Search for the cell housing the specified text and yield its [x, y] center coordinate. 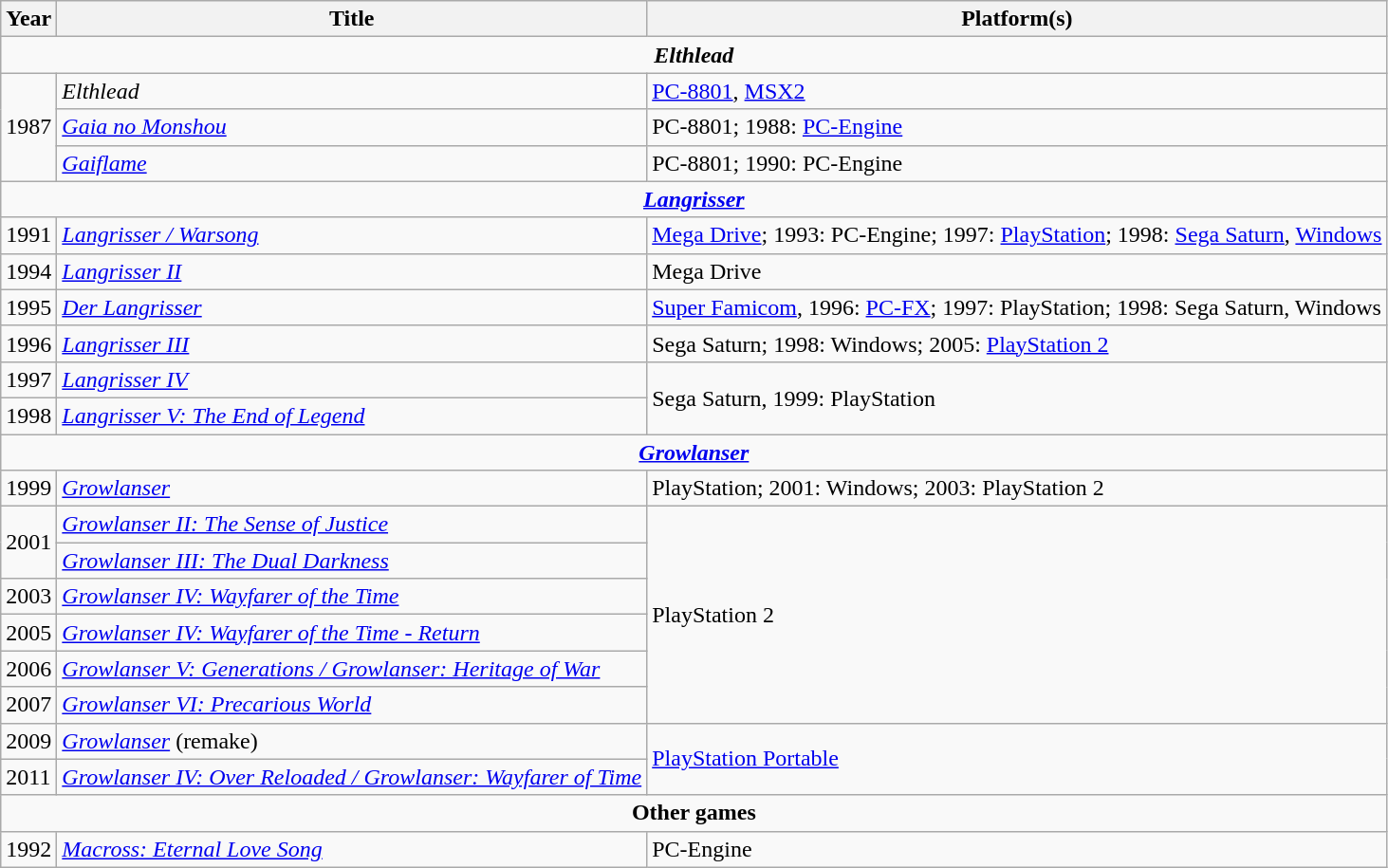
2005 [28, 633]
Growlanser IV: Wayfarer of the Time - Return [352, 633]
1987 [28, 127]
Langrisser II [352, 271]
PlayStation 2 [1017, 615]
1995 [28, 307]
Growlanser IV: Over Reloaded / Growlanser: Wayfarer of Time [352, 777]
1999 [28, 489]
Growlanser II: The Sense of Justice [352, 525]
1996 [28, 343]
Growlanser VI: Precarious World [352, 705]
2011 [28, 777]
1997 [28, 379]
Growlanser V: Generations / Growlanser: Heritage of War [352, 669]
Growlanser IV: Wayfarer of the Time [352, 597]
Mega Drive; 1993: PC-Engine; 1997: PlayStation; 1998: Sega Saturn, Windows [1017, 235]
Other games [694, 813]
Sega Saturn; 1998: Windows; 2005: PlayStation 2 [1017, 343]
PC-8801; 1988: PC-Engine [1017, 127]
2009 [28, 741]
PlayStation; 2001: Windows; 2003: PlayStation 2 [1017, 489]
1991 [28, 235]
Macross: Eternal Love Song [352, 849]
1992 [28, 849]
1998 [28, 416]
Langrisser III [352, 343]
Langrisser [694, 199]
Growlanser (remake) [352, 741]
Gaia no Monshou [352, 127]
PC-Engine [1017, 849]
Super Famicom, 1996: PC-FX; 1997: PlayStation; 1998: Sega Saturn, Windows [1017, 307]
Year [28, 19]
2006 [28, 669]
Langrisser V: The End of Legend [352, 416]
1994 [28, 271]
Title [352, 19]
Platform(s) [1017, 19]
Langrisser / Warsong [352, 235]
Der Langrisser [352, 307]
Growlanser III: The Dual Darkness [352, 561]
PlayStation Portable [1017, 759]
Gaiflame [352, 163]
2001 [28, 543]
2007 [28, 705]
Sega Saturn, 1999: PlayStation [1017, 397]
Langrisser IV [352, 379]
Mega Drive [1017, 271]
PC-8801; 1990: PC-Engine [1017, 163]
2003 [28, 597]
PC-8801, MSX2 [1017, 91]
